Determine the (x, y) coordinate at the center of the cell enclosing the given text.  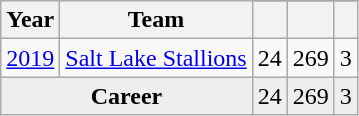
Team (156, 20)
2019 (30, 58)
Career (126, 96)
Year (30, 20)
Salt Lake Stallions (156, 58)
